Identify which cell holds the provided text, then report its [x, y] central coordinate. 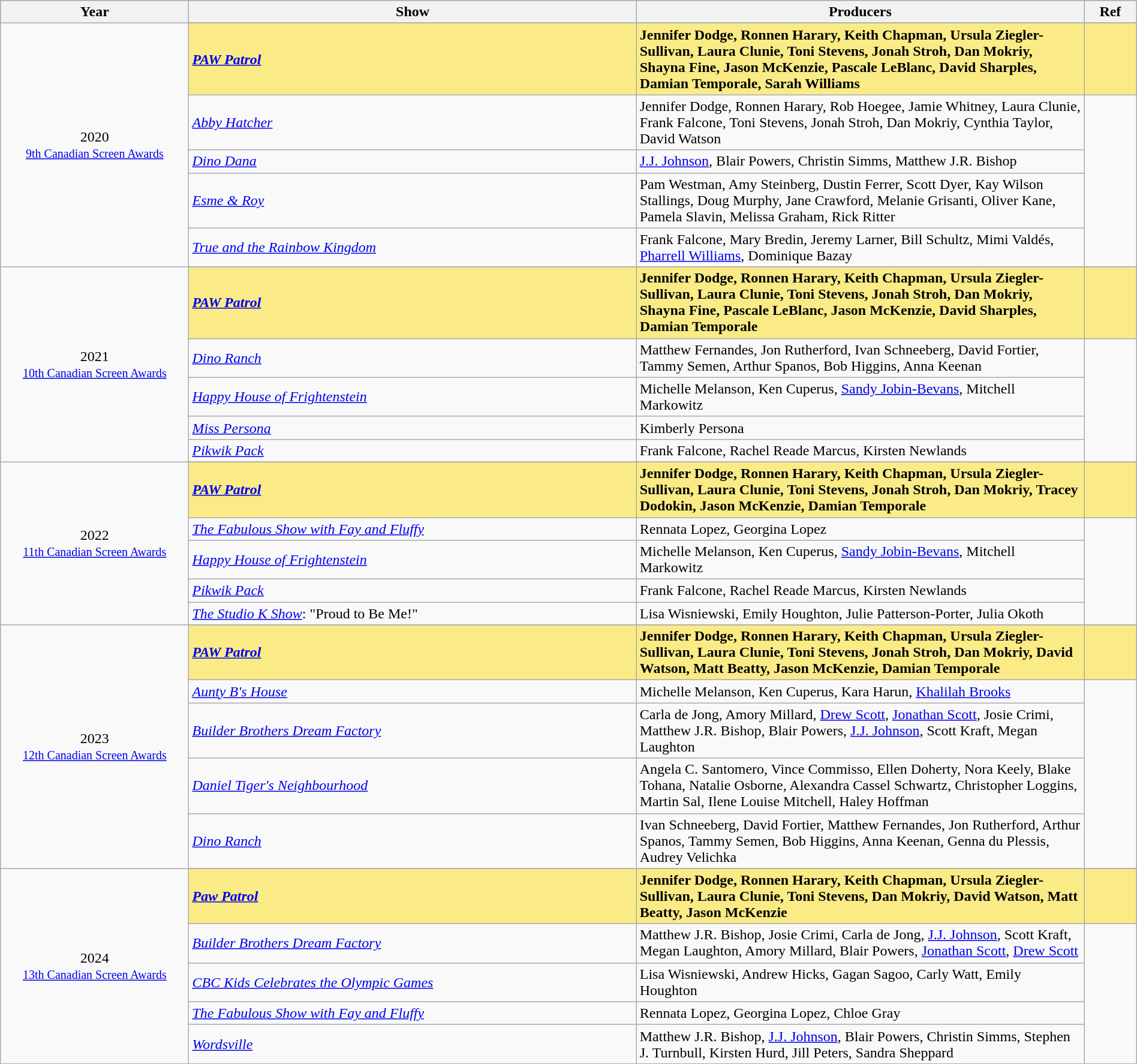
Kimberly Persona [860, 428]
Matthew J.R. Bishop, Josie Crimi, Carla de Jong, J.J. Johnson, Scott Kraft, Megan Laughton, Amory Millard, Blair Powers, Jonathan Scott, Drew Scott [860, 943]
Ref [1111, 12]
Matthew Fernandes, Jon Rutherford, Ivan Schneeberg, David Fortier, Tammy Semen, Arthur Spanos, Bob Higgins, Anna Keenan [860, 357]
Abby Hatcher [413, 122]
2021 10th Canadian Screen Awards [95, 365]
Lisa Wisniewski, Andrew Hicks, Gagan Sagoo, Carly Watt, Emily Houghton [860, 982]
Carla de Jong, Amory Millard, Drew Scott, Jonathan Scott, Josie Crimi, Matthew J.R. Bishop, Blair Powers, J.J. Johnson, Scott Kraft, Megan Laughton [860, 731]
Matthew J.R. Bishop, J.J. Johnson, Blair Powers, Christin Simms, Stephen J. Turnbull, Kirsten Hurd, Jill Peters, Sandra Sheppard [860, 1044]
True and the Rainbow Kingdom [413, 247]
Rennata Lopez, Georgina Lopez, Chloe Gray [860, 1013]
Rennata Lopez, Georgina Lopez [860, 528]
Paw Patrol [413, 896]
Esme & Roy [413, 200]
2020 9th Canadian Screen Awards [95, 145]
Daniel Tiger's Neighbourhood [413, 786]
2024 13th Canadian Screen Awards [95, 966]
Dino Dana [413, 161]
J.J. Johnson, Blair Powers, Christin Simms, Matthew J.R. Bishop [860, 161]
Wordsville [413, 1044]
Show [413, 12]
202211th Canadian Screen Awards [95, 543]
Producers [860, 12]
The Studio K Show: "Proud to Be Me!" [413, 614]
Michelle Melanson, Ken Cuperus, Kara Harun, Khalilah Brooks [860, 692]
Lisa Wisniewski, Emily Houghton, Julie Patterson-Porter, Julia Okoth [860, 614]
Year [95, 12]
CBC Kids Celebrates the Olympic Games [413, 982]
2023 12th Canadian Screen Awards [95, 747]
Frank Falcone, Mary Bredin, Jeremy Larner, Bill Schultz, Mimi Valdés, Pharrell Williams, Dominique Bazay [860, 247]
Aunty B's House [413, 692]
Miss Persona [413, 428]
